Determine the [x, y] coordinate at the center of the cell enclosing the given text.  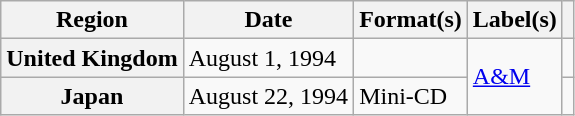
A&M [514, 77]
United Kingdom [92, 58]
August 22, 1994 [268, 96]
Mini-CD [411, 96]
Japan [92, 96]
Date [268, 20]
August 1, 1994 [268, 58]
Format(s) [411, 20]
Label(s) [514, 20]
Region [92, 20]
